Search for the cell housing the specified text and yield its (X, Y) center coordinate. 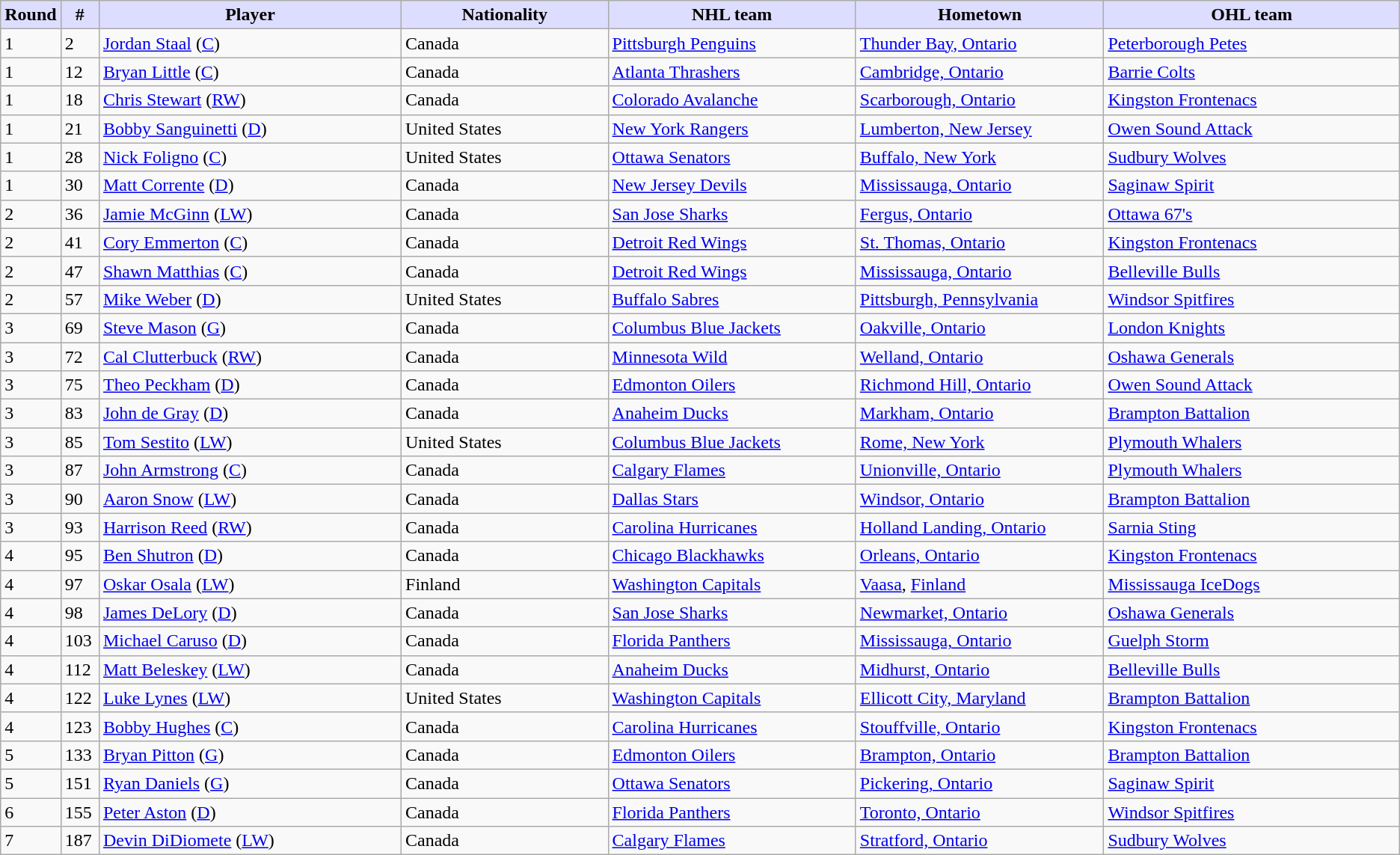
133 (79, 755)
Stratford, Ontario (980, 841)
Fergus, Ontario (980, 214)
Jamie McGinn (LW) (250, 214)
John Armstrong (C) (250, 471)
Mike Weber (D) (250, 299)
Player (250, 15)
36 (79, 214)
Chicago Blackhawks (731, 556)
Minnesota Wild (731, 357)
41 (79, 242)
57 (79, 299)
Sarnia Sting (1252, 527)
Pittsburgh Penguins (731, 43)
Unionville, Ontario (980, 471)
Thunder Bay, Ontario (980, 43)
75 (79, 385)
St. Thomas, Ontario (980, 242)
Barrie Colts (1252, 72)
98 (79, 613)
NHL team (731, 15)
Cal Clutterbuck (RW) (250, 357)
Shawn Matthias (C) (250, 271)
83 (79, 414)
Lumberton, New Jersey (980, 129)
187 (79, 841)
Buffalo, New York (980, 157)
12 (79, 72)
7 (31, 841)
72 (79, 357)
Stouffville, Ontario (980, 726)
Brampton, Ontario (980, 755)
Rome, New York (980, 442)
87 (79, 471)
112 (79, 669)
Mississauga IceDogs (1252, 584)
# (79, 15)
Ottawa 67's (1252, 214)
Welland, Ontario (980, 357)
Guelph Storm (1252, 641)
Newmarket, Ontario (980, 613)
47 (79, 271)
Cambridge, Ontario (980, 72)
Peter Aston (D) (250, 812)
18 (79, 100)
New Jersey Devils (731, 186)
95 (79, 556)
Steve Mason (G) (250, 328)
John de Gray (D) (250, 414)
30 (79, 186)
Bobby Sanguinetti (D) (250, 129)
Scarborough, Ontario (980, 100)
85 (79, 442)
93 (79, 527)
Richmond Hill, Ontario (980, 385)
Holland Landing, Ontario (980, 527)
28 (79, 157)
Oakville, Ontario (980, 328)
Ellicott City, Maryland (980, 698)
Orleans, Ontario (980, 556)
69 (79, 328)
Oskar Osala (LW) (250, 584)
Nationality (506, 15)
Dallas Stars (731, 499)
Tom Sestito (LW) (250, 442)
Luke Lynes (LW) (250, 698)
122 (79, 698)
Devin DiDiomete (LW) (250, 841)
97 (79, 584)
151 (79, 783)
James DeLory (D) (250, 613)
Vaasa, Finland (980, 584)
New York Rangers (731, 129)
Bobby Hughes (C) (250, 726)
Bryan Little (C) (250, 72)
Atlanta Thrashers (731, 72)
London Knights (1252, 328)
90 (79, 499)
Matt Corrente (D) (250, 186)
Midhurst, Ontario (980, 669)
Markham, Ontario (980, 414)
155 (79, 812)
Pickering, Ontario (980, 783)
Nick Foligno (C) (250, 157)
Round (31, 15)
OHL team (1252, 15)
Theo Peckham (D) (250, 385)
Ryan Daniels (G) (250, 783)
Finland (506, 584)
Aaron Snow (LW) (250, 499)
Chris Stewart (RW) (250, 100)
Toronto, Ontario (980, 812)
Matt Beleskey (LW) (250, 669)
Pittsburgh, Pennsylvania (980, 299)
Harrison Reed (RW) (250, 527)
123 (79, 726)
21 (79, 129)
6 (31, 812)
Peterborough Petes (1252, 43)
Cory Emmerton (C) (250, 242)
Jordan Staal (C) (250, 43)
Hometown (980, 15)
Colorado Avalanche (731, 100)
Ben Shutron (D) (250, 556)
Windsor, Ontario (980, 499)
103 (79, 641)
Bryan Pitton (G) (250, 755)
Buffalo Sabres (731, 299)
Michael Caruso (D) (250, 641)
